Locate the cell with the specified text and output its [X, Y] center coordinate. 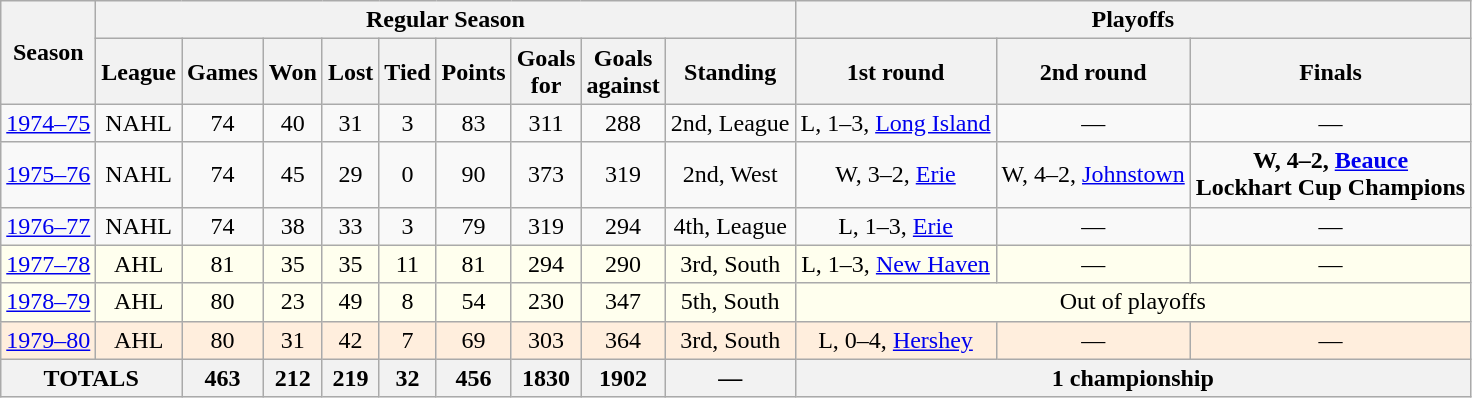
Goalsagainst [623, 72]
83 [474, 123]
1979–80 [48, 340]
347 [623, 302]
1 championship [1133, 378]
W, 3–2, Erie [896, 174]
54 [474, 302]
5th, South [730, 302]
L, 0–4, Hershey [896, 340]
1977–78 [48, 264]
364 [623, 340]
45 [292, 174]
4th, League [730, 226]
49 [350, 302]
Season [48, 52]
1974–75 [48, 123]
212 [292, 378]
69 [474, 340]
303 [546, 340]
1975–76 [48, 174]
Standing [730, 72]
L, 1–3, Long Island [896, 123]
42 [350, 340]
2nd round [1093, 72]
Games [223, 72]
11 [408, 264]
Points [474, 72]
32 [408, 378]
1902 [623, 378]
311 [546, 123]
33 [350, 226]
1976–77 [48, 226]
L, 1–3, Erie [896, 226]
456 [474, 378]
0 [408, 174]
1830 [546, 378]
38 [292, 226]
Lost [350, 72]
23 [292, 302]
90 [474, 174]
7 [408, 340]
Tied [408, 72]
290 [623, 264]
1st round [896, 72]
219 [350, 378]
288 [623, 123]
L, 1–3, New Haven [896, 264]
8 [408, 302]
Goalsfor [546, 72]
W, 4–2, Johnstown [1093, 174]
TOTALS [92, 378]
Playoffs [1133, 20]
29 [350, 174]
W, 4–2, BeauceLockhart Cup Champions [1330, 174]
79 [474, 226]
2nd, West [730, 174]
2nd, League [730, 123]
40 [292, 123]
1978–79 [48, 302]
Regular Season [446, 20]
463 [223, 378]
Finals [1330, 72]
Won [292, 72]
373 [546, 174]
League [139, 72]
Out of playoffs [1133, 302]
230 [546, 302]
